Determine the (X, Y) coordinate at the center of the cell enclosing the given text.  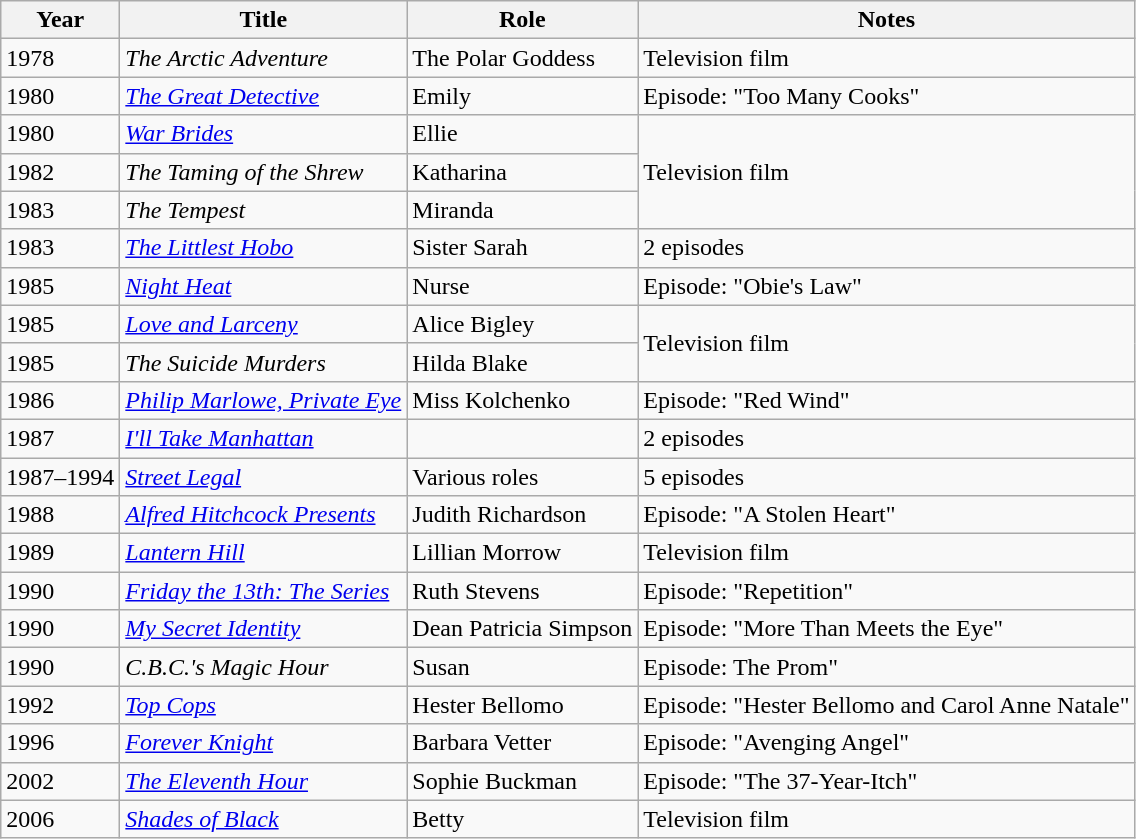
Sister Sarah (522, 248)
1982 (60, 172)
1996 (60, 743)
The Suicide Murders (264, 362)
Shades of Black (264, 819)
Episode: "More Than Meets the Eye" (886, 629)
Susan (522, 667)
The Great Detective (264, 96)
Episode: "Obie's Law" (886, 286)
Philip Marlowe, Private Eye (264, 400)
1989 (60, 553)
Episode: "Avenging Angel" (886, 743)
The Eleventh Hour (264, 781)
Hester Bellomo (522, 705)
2002 (60, 781)
War Brides (264, 134)
1978 (60, 58)
1986 (60, 400)
Ruth Stevens (522, 591)
2006 (60, 819)
The Taming of the Shrew (264, 172)
1987–1994 (60, 477)
Alice Bigley (522, 324)
Episode: "Red Wind" (886, 400)
Friday the 13th: The Series (264, 591)
Title (264, 20)
Betty (522, 819)
The Tempest (264, 210)
Episode: "Hester Bellomo and Carol Anne Natale" (886, 705)
Various roles (522, 477)
Episode: "A Stolen Heart" (886, 515)
Sophie Buckman (522, 781)
Top Cops (264, 705)
C.B.C.'s Magic Hour (264, 667)
Alfred Hitchcock Presents (264, 515)
The Polar Goddess (522, 58)
Dean Patricia Simpson (522, 629)
Emily (522, 96)
The Arctic Adventure (264, 58)
Forever Knight (264, 743)
I'll Take Manhattan (264, 438)
My Secret Identity (264, 629)
Love and Larceny (264, 324)
Year (60, 20)
Judith Richardson (522, 515)
Barbara Vetter (522, 743)
Miss Kolchenko (522, 400)
Ellie (522, 134)
5 episodes (886, 477)
1988 (60, 515)
Nurse (522, 286)
Katharina (522, 172)
Night Heat (264, 286)
Street Legal (264, 477)
Episode: "Repetition" (886, 591)
The Littlest Hobo (264, 248)
Miranda (522, 210)
Role (522, 20)
Episode: The Prom" (886, 667)
1987 (60, 438)
Hilda Blake (522, 362)
Lillian Morrow (522, 553)
Episode: "The 37-Year-Itch" (886, 781)
Lantern Hill (264, 553)
Notes (886, 20)
1992 (60, 705)
Episode: "Too Many Cooks" (886, 96)
